Output the (X, Y) coordinate of the center of the cell containing the given text.  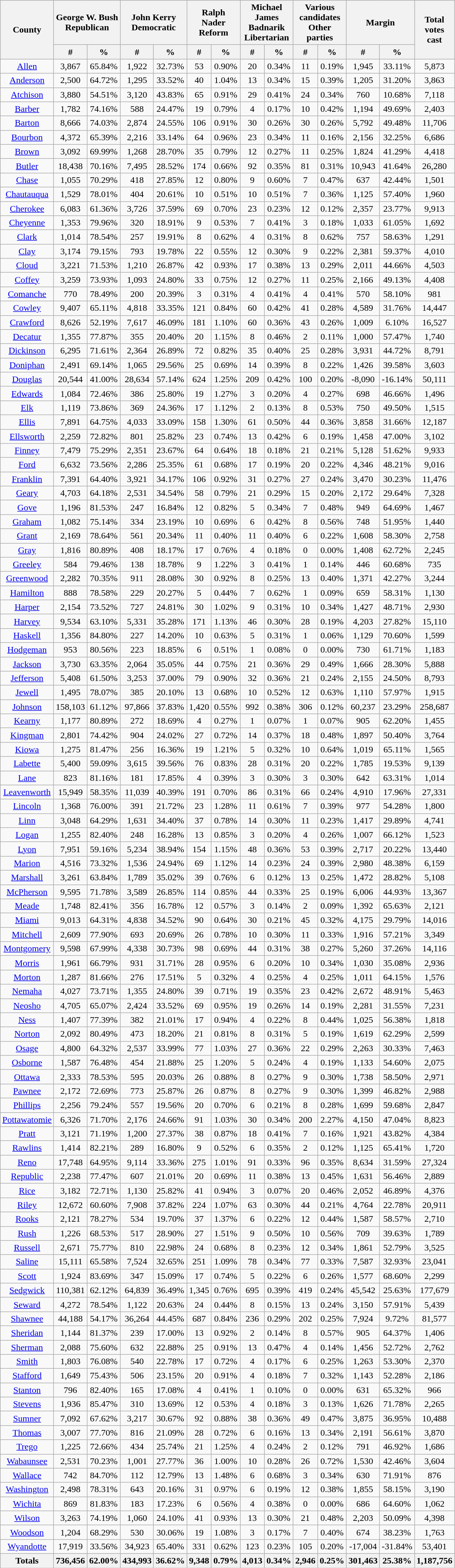
816 (137, 1433)
64.60% (397, 1504)
77.39% (104, 1020)
Greenwood (27, 579)
454 (137, 1062)
36,264 (137, 1319)
888 (70, 593)
3,263 (70, 1518)
643 (137, 1489)
1,183 (434, 650)
1,345 (199, 1290)
2,801 (70, 735)
1,007 (363, 835)
29.64% (397, 493)
75.77% (104, 1248)
1,210 (137, 266)
64.18% (104, 493)
1,699 (363, 1105)
Ottawa (27, 1077)
Edwards (27, 393)
9,139 (434, 764)
72.69% (104, 1091)
43.83% (170, 95)
1,143 (363, 1376)
248 (137, 835)
1,084 (70, 393)
18.85% (170, 650)
44,188 (70, 1319)
224 (199, 1205)
256 (137, 749)
223 (137, 650)
7,463 (434, 1048)
14,447 (434, 308)
3,221 (70, 266)
7,924 (363, 1319)
4,800 (70, 1048)
3,182 (70, 1191)
1,420 (199, 707)
Harper (27, 607)
110,381 (70, 1290)
Hodgeman (27, 650)
0.81% (226, 1034)
75.60% (104, 1347)
2,052 (363, 1191)
71.70% (104, 1119)
2,191 (363, 1433)
78.07% (104, 693)
355 (137, 337)
Cheyenne (27, 223)
1,205 (363, 80)
14,116 (434, 949)
Morton (27, 977)
Various candidatesOther parties (320, 22)
4,384 (434, 1134)
28.82% (397, 877)
2,370 (434, 1362)
27,331 (434, 792)
1,608 (363, 536)
911 (137, 579)
2,186 (434, 1376)
59.09% (104, 764)
76.48% (104, 1062)
695 (252, 1290)
32 (252, 678)
42 (199, 266)
24.47% (170, 109)
2,936 (434, 963)
2,166 (363, 280)
46.66% (397, 393)
931 (137, 963)
3,120 (137, 95)
27,324 (434, 1162)
16.84% (170, 507)
2,672 (363, 991)
Margin (380, 22)
4,741 (434, 820)
Pawnee (27, 1091)
310 (137, 1404)
54.17% (104, 1319)
Chase (27, 180)
506 (137, 1376)
33.14% (170, 137)
1,803 (70, 1362)
84.70% (104, 1475)
Michael James BadnarikLibertarian (267, 22)
7,908 (137, 1205)
3,174 (70, 251)
27.77% (170, 1461)
3,150 (363, 1304)
15,949 (70, 792)
9,933 (434, 451)
20.40% (170, 337)
791 (363, 1447)
272 (137, 721)
49.48% (397, 123)
31.20% (397, 80)
1,407 (70, 1020)
-17,004 (363, 1546)
693 (137, 935)
177,679 (434, 1290)
Bourbon (27, 137)
2,889 (434, 1176)
736,456 (70, 1561)
0.06% (332, 635)
1,800 (434, 806)
1,763 (434, 1532)
21.72% (170, 806)
Cowley (27, 308)
2,299 (434, 1276)
1.02% (226, 607)
Wichita (27, 1504)
25.63% (397, 1290)
36.62% (170, 1561)
1.09% (226, 1262)
52.19% (104, 322)
6,686 (434, 137)
68.29% (104, 1532)
Allen (27, 66)
79.15% (104, 251)
3,858 (363, 422)
50,111 (434, 379)
30.67% (170, 1418)
9,598 (70, 949)
1,960 (434, 194)
Jackson (27, 664)
43.82% (397, 1134)
100 (305, 379)
1,530 (363, 1461)
Jewell (27, 693)
Graham (27, 522)
584 (70, 564)
Nemaha (27, 991)
5,408 (70, 678)
3,764 (434, 735)
Clark (27, 237)
9,114 (137, 1162)
64.15% (397, 977)
121 (199, 308)
0.11% (332, 337)
540 (137, 1362)
385 (137, 693)
1,626 (363, 1404)
637 (363, 180)
1.27% (226, 393)
20.27% (170, 593)
6,632 (70, 465)
Mitchell (27, 935)
62.12% (104, 1290)
2,980 (363, 863)
4,013 (252, 1561)
2,717 (363, 849)
630 (363, 1475)
4,516 (70, 863)
Sumner (27, 1418)
Meade (27, 906)
Comanche (27, 294)
Marion (27, 863)
47.00% (397, 436)
16.78% (170, 906)
18,438 (70, 166)
41.29% (397, 151)
5,439 (434, 1304)
1,011 (363, 977)
750 (363, 408)
20.61% (170, 194)
Phillips (27, 1105)
52.79% (397, 1248)
79 (199, 678)
4,272 (70, 1304)
1,122 (137, 1304)
191 (199, 792)
74.42% (104, 735)
3,217 (137, 1418)
2,263 (363, 1048)
2,351 (137, 451)
1,093 (137, 280)
1.20% (226, 1062)
44.72% (397, 351)
23.29% (397, 707)
35.05% (170, 664)
534 (137, 1219)
1,025 (363, 1020)
Rice (27, 1191)
58.50% (397, 1077)
727 (137, 607)
2,169 (70, 536)
0.37% (279, 735)
239 (137, 1333)
977 (363, 806)
Shawnee (27, 1319)
75.43% (104, 1376)
10.68% (397, 95)
96 (305, 1162)
17.08% (170, 1390)
33 (199, 280)
5,400 (70, 764)
16.36% (170, 749)
18.17% (170, 550)
3,870 (434, 1433)
27.82% (397, 621)
72.82% (104, 436)
4,372 (70, 137)
20,911 (434, 1205)
3,604 (434, 1461)
83.69% (104, 1276)
3,253 (137, 678)
31.71% (170, 963)
247 (137, 507)
158 (199, 422)
75.29% (104, 451)
1,129 (363, 635)
19.70% (170, 1219)
58.30% (397, 536)
61.12% (104, 707)
105 (305, 1546)
19.78% (170, 251)
Lincoln (27, 806)
13.69% (170, 1404)
Clay (27, 251)
154 (199, 849)
48.71% (397, 607)
1,287 (70, 977)
1,961 (70, 963)
1,408 (363, 550)
1,782 (70, 109)
2,491 (70, 365)
2,011 (363, 266)
1.04% (226, 80)
Gove (27, 507)
4,705 (70, 1006)
7,495 (137, 166)
2,671 (70, 1248)
687 (199, 1319)
37.26% (397, 949)
1.00% (226, 1461)
757 (363, 237)
Rawlins (27, 1148)
4,418 (434, 151)
-16.14% (397, 379)
75.14% (104, 522)
54.60% (397, 1062)
30.23% (397, 479)
5,463 (434, 991)
Grant (27, 536)
742 (70, 1475)
823 (70, 778)
1,924 (70, 1276)
74.16% (104, 109)
1,472 (363, 877)
46 (252, 621)
34.54% (170, 493)
57.14% (170, 379)
34.52% (170, 920)
Linn (27, 820)
1,119 (70, 408)
209 (252, 379)
49.69% (397, 109)
35.08% (397, 963)
183 (137, 1504)
48.21% (397, 465)
8,823 (434, 1119)
5,888 (434, 664)
76.00% (104, 806)
71.19% (104, 1134)
73.86% (104, 408)
21.09% (170, 1433)
1.51% (226, 1233)
72.66% (104, 1447)
1,748 (70, 906)
11,039 (137, 792)
68.53% (104, 1233)
3,863 (434, 80)
63.10% (104, 621)
32.73% (170, 66)
356 (137, 906)
2,357 (363, 208)
31.66% (397, 422)
4,910 (363, 792)
793 (137, 251)
71.53% (104, 266)
31.76% (397, 308)
2,203 (363, 1518)
1,204 (70, 1532)
801 (137, 436)
730 (363, 650)
904 (137, 735)
49.13% (397, 280)
1,897 (363, 735)
85.47% (104, 1404)
631 (363, 1390)
4,027 (70, 991)
Miami (27, 920)
16,527 (434, 322)
9,913 (434, 208)
18.91% (170, 223)
0.60% (279, 180)
20,544 (70, 379)
18.78% (170, 564)
34.17% (170, 479)
12,672 (70, 1205)
236 (252, 1319)
9.72% (397, 1319)
4,175 (363, 920)
Morris (27, 963)
334 (137, 522)
7,617 (137, 322)
Brown (27, 151)
32.65% (170, 1262)
1.10% (226, 322)
30.06% (170, 1532)
65.40% (170, 1546)
1,666 (363, 664)
0.83% (226, 764)
276 (137, 977)
16.28% (170, 835)
Wabaunsee (27, 1461)
Butler (27, 166)
2,971 (434, 1077)
3,589 (137, 892)
18.69% (170, 721)
64.29% (104, 820)
78.01% (104, 194)
74.03% (104, 123)
1,009 (363, 322)
62.20% (397, 721)
7,231 (434, 1006)
32.25% (397, 137)
1,082 (70, 522)
3,726 (137, 208)
40 (199, 80)
2,498 (70, 1489)
77.87% (104, 337)
24.50% (397, 678)
73.93% (104, 280)
320 (137, 223)
Stafford (27, 1376)
1,187,756 (434, 1561)
31.59% (397, 1162)
33.11% (397, 66)
4,764 (363, 1205)
Doniphan (27, 365)
869 (70, 1504)
1,030 (363, 963)
1,692 (434, 223)
1,686 (434, 1447)
61.50% (104, 678)
48.38% (397, 863)
760 (363, 95)
74.19% (104, 1518)
Rush (27, 1233)
Logan (27, 835)
1,945 (363, 66)
3,730 (70, 664)
1,824 (363, 151)
4,346 (363, 465)
46.82% (397, 1091)
27.37% (170, 1134)
Marshall (27, 877)
386 (137, 393)
Labette (27, 764)
54.51% (104, 95)
796 (70, 1390)
54.28% (397, 806)
45,542 (363, 1290)
123 (252, 1546)
64.72% (104, 80)
61.71% (397, 650)
530 (137, 1532)
35.28% (170, 621)
81 (305, 166)
64.37% (397, 1333)
61.36% (104, 208)
2,500 (70, 80)
9,348 (199, 1561)
6,326 (70, 1119)
71.91% (397, 1475)
2,930 (434, 607)
735 (434, 564)
47.04% (397, 1119)
2,259 (70, 436)
7,587 (363, 1262)
165 (137, 1390)
79.46% (104, 564)
69.99% (104, 151)
Lyon (27, 849)
Stanton (27, 1390)
473 (137, 1034)
66.12% (397, 835)
3,261 (70, 877)
30.73% (170, 949)
73.56% (104, 465)
2,988 (434, 1091)
748 (363, 522)
2,156 (363, 137)
Gray (27, 550)
39.63% (397, 1233)
-8,090 (363, 379)
George W. BushRepublican (87, 22)
1.01% (226, 1162)
1.22% (226, 564)
709 (363, 1233)
Geary (27, 493)
24.55% (170, 123)
Kearny (27, 721)
28.70% (170, 151)
1.13% (226, 621)
50.09% (397, 1518)
419 (305, 1290)
97,866 (137, 707)
1,922 (137, 66)
1,740 (434, 337)
56.46% (397, 1176)
Dickinson (27, 351)
3,190 (434, 1489)
24.81% (170, 607)
229 (137, 593)
1,033 (363, 223)
77.70% (104, 1433)
25.38% (397, 1561)
70.23% (104, 1461)
1,196 (70, 507)
8,634 (363, 1162)
81.37% (104, 1333)
9,534 (70, 621)
1,356 (70, 635)
20.16% (170, 1489)
30.33% (397, 1048)
1,177 (70, 721)
4,408 (434, 280)
64.32% (104, 1048)
County (27, 30)
17.00% (170, 1333)
Seward (27, 1304)
6,083 (70, 208)
1,496 (434, 393)
Ellis (27, 422)
62.00% (104, 1561)
2,088 (70, 1347)
42.46% (397, 1461)
Kiowa (27, 749)
3,921 (137, 479)
2,758 (434, 536)
39.56% (170, 764)
2,256 (70, 1105)
4,503 (434, 266)
3,048 (70, 820)
17,748 (70, 1162)
82.41% (104, 906)
3,931 (363, 351)
17,919 (70, 1546)
59.68% (397, 1105)
876 (434, 1475)
Wyandotte (27, 1546)
3,867 (70, 66)
51.62% (397, 451)
301,463 (363, 1561)
347 (137, 1276)
58.63% (397, 237)
44.45% (170, 1319)
56.61% (397, 1433)
25.35% (170, 465)
26.85% (170, 892)
37.83% (170, 707)
404 (137, 194)
28,634 (137, 379)
15,110 (434, 621)
24.02% (170, 735)
1,458 (363, 436)
5,234 (137, 849)
2,265 (434, 1404)
4,010 (434, 251)
1.21% (226, 749)
25.74% (170, 1447)
28.52% (170, 166)
1,577 (363, 1276)
49.50% (397, 408)
38.23% (397, 1532)
5,792 (363, 123)
642 (363, 778)
1,455 (434, 721)
3,880 (70, 95)
0.10% (279, 1390)
63.31% (397, 778)
6.10% (397, 322)
20.34% (170, 536)
1,936 (70, 1404)
1,055 (70, 180)
Ford (27, 465)
Scott (27, 1276)
23.67% (170, 451)
86 (252, 792)
13,367 (434, 892)
2,599 (434, 1034)
Cloud (27, 266)
22.98% (170, 1248)
42.27% (397, 579)
58.10% (397, 294)
Riley (27, 1205)
59.37% (397, 251)
1,501 (434, 180)
6,006 (363, 892)
7,479 (70, 451)
23.15% (170, 1376)
36.49% (170, 1290)
79.24% (104, 1105)
1,427 (363, 607)
1,426 (363, 365)
2,762 (434, 1347)
34,923 (137, 1546)
3,875 (363, 1418)
1.07% (226, 1205)
698 (363, 393)
28.08% (170, 579)
1,855 (363, 1489)
81.83% (104, 1504)
1,495 (70, 693)
4,838 (137, 920)
1,414 (70, 1148)
5,260 (363, 949)
607 (137, 1176)
Norton (27, 1034)
1,133 (363, 1062)
1,406 (434, 1333)
570 (363, 294)
2,364 (137, 351)
1,440 (434, 522)
Finney (27, 451)
2,537 (137, 1048)
77.90% (104, 935)
Elk (27, 408)
434,993 (137, 1561)
1,785 (363, 764)
19.91% (170, 237)
1,194 (363, 109)
0.97% (226, 1489)
158,103 (70, 707)
7,891 (70, 422)
Total votes cast (434, 30)
76 (199, 764)
68.60% (397, 1276)
McPherson (27, 892)
434 (137, 1447)
953 (70, 650)
98 (199, 949)
10,488 (434, 1418)
949 (363, 507)
1,353 (70, 223)
33.56% (104, 1546)
5,128 (363, 451)
1.28% (226, 806)
57.97% (397, 693)
26.87% (170, 266)
Wilson (27, 1518)
Osborne (27, 1062)
Thomas (27, 1433)
4,818 (137, 308)
Coffey (27, 280)
78 (252, 1262)
17.51% (170, 977)
24.10% (170, 1518)
Wallace (27, 1475)
82.21% (104, 1148)
Republic (27, 1176)
65.07% (104, 1006)
686 (363, 1504)
1,738 (363, 1077)
Barber (27, 109)
632 (137, 1347)
275 (199, 1162)
65.32% (397, 1390)
24.36% (170, 408)
Greeley (27, 564)
37.59% (170, 208)
65.84% (104, 66)
41.64% (397, 166)
Anderson (27, 80)
80.49% (104, 1034)
2,874 (137, 123)
53,401 (434, 1546)
Lane (27, 778)
20.63% (170, 1304)
81,577 (434, 1319)
1,065 (137, 365)
4,150 (363, 1119)
9,013 (70, 920)
0.80% (226, 180)
1,536 (137, 863)
Jefferson (27, 678)
588 (137, 109)
Saline (27, 1262)
34.40% (170, 820)
23.77% (397, 208)
33.99% (170, 1048)
Barton (27, 123)
58.57% (397, 1219)
1,649 (70, 1376)
65.41% (397, 1148)
51.95% (397, 522)
81.47% (104, 749)
58.31% (397, 593)
1,062 (434, 1504)
Stevens (27, 1404)
50.40% (397, 735)
7,524 (137, 1262)
52.72% (397, 1347)
4,033 (137, 422)
Pratt (27, 1134)
81.16% (104, 778)
17.23% (170, 1504)
0.49% (332, 664)
31.55% (397, 1006)
3,259 (70, 280)
35.02% (170, 877)
6,159 (434, 863)
Decatur (27, 337)
4,338 (137, 949)
1,417 (363, 820)
2,064 (137, 664)
7,328 (434, 493)
1,816 (70, 550)
1,818 (434, 1020)
17.96% (397, 792)
65 (199, 95)
64.69% (397, 507)
60,237 (363, 707)
Totals (27, 1561)
27.85% (170, 180)
Chautauqua (27, 194)
56.38% (397, 1020)
2,381 (363, 251)
41.00% (104, 379)
114 (199, 892)
64.95% (104, 1162)
78.53% (104, 1077)
1,565 (434, 749)
37.00% (170, 678)
227 (137, 635)
25.87% (170, 1091)
72.46% (104, 393)
Ness (27, 1020)
0.15% (279, 1304)
1.30% (226, 422)
58.35% (104, 792)
2,176 (137, 1119)
19.56% (170, 1105)
1.37% (226, 1219)
3,007 (70, 1433)
171 (199, 621)
595 (137, 1077)
Harvey (27, 621)
517 (137, 1233)
408 (137, 550)
9,407 (70, 308)
Douglas (27, 379)
Sherman (27, 1347)
64,839 (137, 1290)
90 (199, 920)
3,603 (434, 365)
1,291 (434, 237)
Ellsworth (27, 436)
25.80% (170, 393)
15,111 (70, 1262)
24.94% (170, 863)
78.64% (104, 536)
258,687 (434, 707)
37.82% (170, 1205)
Smith (27, 1362)
992 (252, 707)
70.35% (104, 579)
48.91% (397, 991)
0.66% (226, 166)
1,368 (70, 806)
8,626 (70, 322)
26,280 (434, 166)
39.58% (397, 365)
36 (199, 1461)
7,092 (70, 1418)
1,019 (363, 749)
66.79% (104, 963)
26.89% (170, 351)
2,403 (434, 109)
561 (137, 536)
78.58% (104, 593)
257 (137, 237)
72 (199, 351)
29.56% (170, 365)
557 (137, 1105)
65.58% (104, 1262)
13,440 (434, 849)
44.66% (397, 266)
12.79% (170, 1475)
33.36% (170, 1162)
81.66% (104, 977)
3,525 (434, 1248)
33.35% (170, 308)
2,281 (363, 1006)
28.90% (170, 1233)
1,515 (434, 408)
57.21% (397, 935)
49 (305, 1418)
Osage (27, 1048)
4,203 (363, 621)
Haskell (27, 635)
48 (252, 849)
3,615 (137, 764)
3,470 (363, 479)
79.96% (104, 223)
1,399 (363, 1091)
202 (305, 1319)
Woodson (27, 1532)
44.93% (397, 892)
1,915 (434, 693)
64.31% (104, 920)
Russell (27, 1248)
138 (137, 564)
1.48% (226, 1475)
1,060 (137, 1518)
981 (434, 294)
29.79% (397, 920)
Franklin (27, 479)
22.88% (170, 1347)
0.71% (226, 991)
45 (305, 920)
66 (305, 792)
2,333 (70, 1077)
2,286 (137, 465)
Johnson (27, 707)
1,001 (137, 1461)
81.53% (104, 507)
7,118 (434, 95)
1,200 (137, 1134)
112 (137, 1475)
Crawford (27, 322)
57.91% (397, 1304)
20.22% (397, 849)
251 (199, 1262)
46.09% (170, 322)
3,349 (434, 935)
418 (137, 180)
1,255 (70, 835)
24.66% (170, 1119)
Ralph NaderReform (213, 22)
Neosho (27, 1006)
36.95% (397, 1418)
77.47% (104, 1176)
64.75% (104, 422)
23.19% (170, 522)
1,371 (363, 579)
1,720 (434, 1148)
21.88% (170, 1062)
59.16% (104, 849)
70.16% (104, 166)
8,793 (434, 678)
8,791 (434, 351)
2,710 (434, 1219)
3,121 (70, 1134)
14,016 (434, 920)
78.27% (104, 1219)
1,523 (434, 835)
1,295 (137, 80)
289 (137, 1148)
1,225 (70, 1447)
52.28% (397, 1376)
23,041 (434, 1262)
3,102 (434, 436)
14.20% (170, 635)
67.99% (104, 949)
-31.84% (397, 1546)
1,921 (363, 1134)
Atchison (27, 95)
9,016 (434, 465)
2,154 (70, 607)
53.30% (397, 1362)
46.92% (397, 1447)
391 (137, 806)
Pottawatomie (27, 1119)
63.35% (104, 664)
43 (305, 322)
38.94% (170, 849)
1,275 (70, 749)
2,946 (305, 1561)
57.40% (397, 194)
58.15% (397, 1489)
1,916 (363, 935)
Reno (27, 1162)
966 (434, 1390)
46.89% (397, 1191)
84.80% (104, 635)
2,282 (70, 579)
Leavenworth (27, 792)
29.89% (397, 820)
20.03% (170, 1077)
Sedgwick (27, 1290)
5,331 (137, 621)
61.05% (397, 223)
3,244 (434, 579)
73.32% (104, 863)
Trego (27, 1447)
65.39% (104, 137)
2,609 (70, 935)
1.08% (226, 1532)
72.71% (104, 1191)
76.08% (104, 1362)
60.60% (104, 1205)
67.62% (104, 1418)
0.45% (332, 1176)
331 (199, 1546)
32.93% (397, 1262)
9,595 (70, 892)
306 (305, 707)
80.56% (104, 650)
8,666 (70, 123)
674 (363, 1532)
Cherokee (27, 208)
2,092 (70, 1034)
174 (199, 166)
71.61% (104, 351)
624 (199, 379)
60.68% (397, 564)
58 (199, 493)
770 (70, 294)
16.80% (170, 1148)
33.09% (170, 422)
4,589 (363, 308)
2,155 (363, 678)
4,398 (434, 1518)
0.61% (279, 806)
Kingman (27, 735)
20.10% (170, 693)
5,873 (434, 66)
11,476 (434, 479)
Washington (27, 1489)
1,110 (363, 693)
1,599 (434, 635)
40.39% (170, 792)
20.39% (170, 294)
64.40% (104, 479)
1,000 (363, 337)
773 (137, 1091)
2,216 (137, 137)
382 (137, 1020)
65.63% (397, 906)
11,706 (434, 123)
18.20% (170, 1034)
1,619 (363, 1034)
7,951 (70, 849)
69.14% (104, 365)
1,529 (70, 194)
Sheridan (27, 1333)
4,376 (434, 1191)
1,392 (363, 906)
15.09% (170, 1276)
0.96% (226, 137)
1,263 (363, 1362)
62.72% (397, 550)
20.69% (170, 935)
12,187 (434, 422)
5,108 (434, 877)
7,391 (70, 479)
1,861 (363, 1248)
2,847 (434, 1105)
2,245 (434, 550)
2,238 (70, 1176)
57.47% (397, 337)
70.29% (104, 180)
2,075 (434, 1062)
John KerryDemocratic (154, 22)
73.71% (104, 991)
70.60% (397, 635)
0.08% (279, 650)
1,456 (363, 1347)
17.85% (170, 778)
Montgomery (27, 949)
446 (363, 564)
62.29% (397, 1034)
1,144 (70, 1333)
6,295 (70, 351)
Hamilton (27, 593)
2.27% (332, 1119)
78.31% (104, 1489)
2,424 (137, 1006)
3,092 (70, 151)
63 (252, 1205)
78.49% (104, 294)
1,576 (434, 977)
369 (137, 408)
4,703 (70, 493)
1,226 (70, 1233)
10,943 (363, 166)
659 (363, 593)
1,268 (137, 151)
Rooks (27, 1219)
1,467 (434, 507)
19.53% (397, 764)
810 (137, 1248)
42.44% (397, 180)
73.52% (104, 607)
28.30% (397, 664)
63.84% (104, 877)
